Detect which cell encompasses the target text, then output its [X, Y] center coordinate. 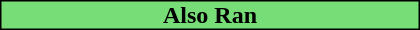
Also Ran [210, 15]
